Detect which cell encompasses the target text, then output its (X, Y) center coordinate. 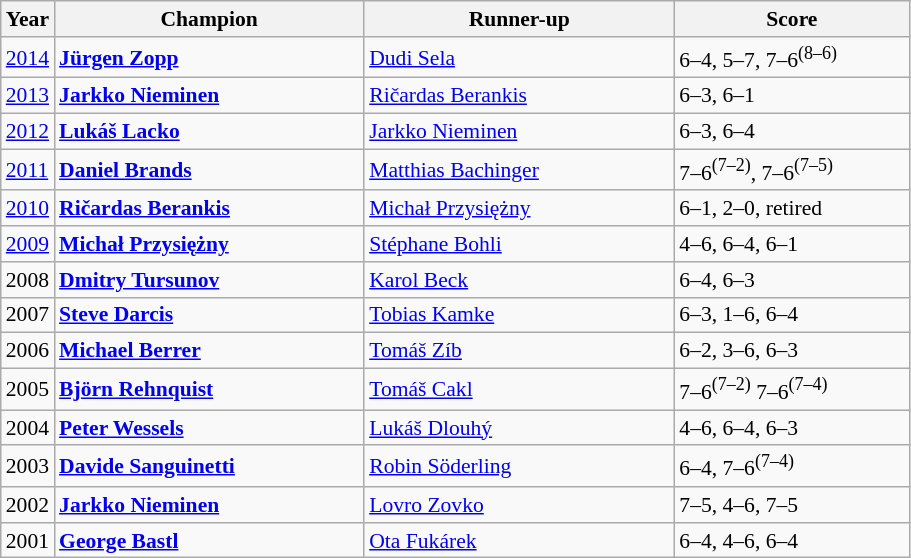
2011 (28, 170)
Tobias Kamke (519, 316)
Peter Wessels (209, 428)
2006 (28, 351)
6–2, 3–6, 6–3 (792, 351)
2010 (28, 209)
Lukáš Lacko (209, 132)
6–3, 1–6, 6–4 (792, 316)
Dudi Sela (519, 58)
Lovro Zovko (519, 505)
Runner-up (519, 19)
Davide Sanguinetti (209, 466)
Jürgen Zopp (209, 58)
Robin Söderling (519, 466)
2009 (28, 244)
Michael Berrer (209, 351)
Tomáš Zíb (519, 351)
6–4, 6–3 (792, 280)
2008 (28, 280)
Year (28, 19)
6–3, 6–4 (792, 132)
2003 (28, 466)
4–6, 6–4, 6–1 (792, 244)
Tomáš Cakl (519, 390)
Stéphane Bohli (519, 244)
Björn Rehnquist (209, 390)
Daniel Brands (209, 170)
2002 (28, 505)
2012 (28, 132)
Dmitry Tursunov (209, 280)
Steve Darcis (209, 316)
2013 (28, 96)
7–5, 4–6, 7–5 (792, 505)
2007 (28, 316)
Karol Beck (519, 280)
2005 (28, 390)
6–4, 7–6(7–4) (792, 466)
6–3, 6–1 (792, 96)
2004 (28, 428)
Champion (209, 19)
6–1, 2–0, retired (792, 209)
Matthias Bachinger (519, 170)
7–6(7–2), 7–6(7–5) (792, 170)
Lukáš Dlouhý (519, 428)
6–4, 5–7, 7–6(8–6) (792, 58)
2014 (28, 58)
7–6(7–2) 7–6(7–4) (792, 390)
Score (792, 19)
4–6, 6–4, 6–3 (792, 428)
